Locate the cell with the specified text and output its [X, Y] center coordinate. 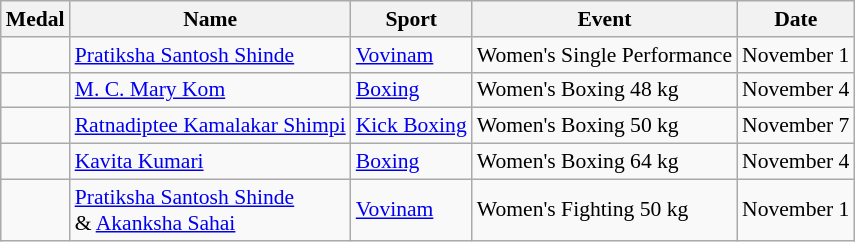
Date [796, 19]
Women's Boxing 64 kg [604, 162]
Pratiksha Santosh Shinde & Akanksha Sahai [210, 210]
Sport [412, 19]
Ratnadiptee Kamalakar Shimpi [210, 126]
Name [210, 19]
Event [604, 19]
Women's Boxing 50 kg [604, 126]
M. C. Mary Kom [210, 90]
Pratiksha Santosh Shinde [210, 55]
Medal [36, 19]
Kick Boxing [412, 126]
Women's Boxing 48 kg [604, 90]
Women's Fighting 50 kg [604, 210]
Women's Single Performance [604, 55]
November 7 [796, 126]
Kavita Kumari [210, 162]
